Find where the given text appears and provide that cell's center as [X, Y] coordinate. 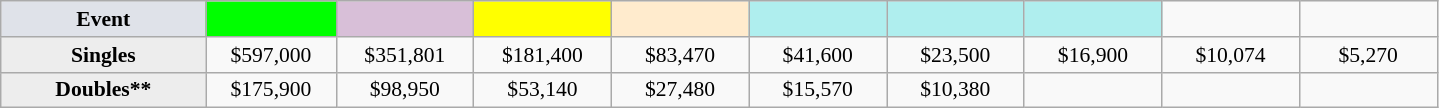
$27,480 [680, 90]
$351,801 [405, 55]
$10,074 [1231, 55]
$5,270 [1368, 55]
$98,950 [405, 90]
Singles [104, 55]
$53,140 [543, 90]
$83,470 [680, 55]
Event [104, 19]
$181,400 [543, 55]
$10,380 [955, 90]
Doubles** [104, 90]
$175,900 [271, 90]
$597,000 [271, 55]
$16,900 [1093, 55]
$23,500 [955, 55]
$41,600 [818, 55]
$15,570 [818, 90]
